Extract the [x, y] coordinate from the center of the cell holding the provided text.  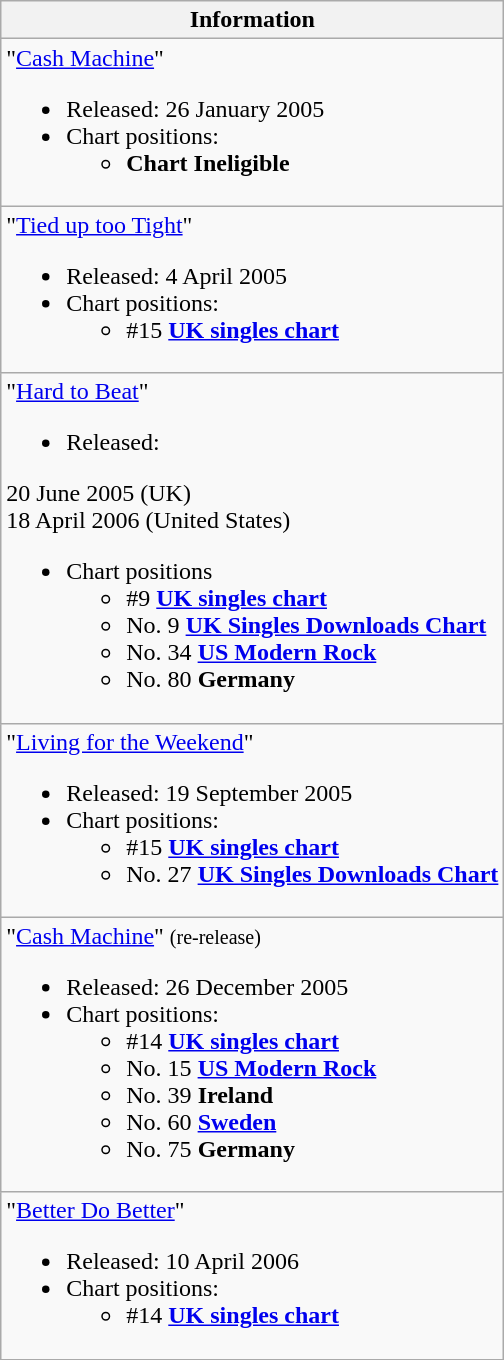
"Tied up too Tight"Released: 4 April 2005Chart positions:#15 UK singles chart [252, 290]
"Living for the Weekend"Released: 19 September 2005Chart positions:#15 UK singles chartNo. 27 UK Singles Downloads Chart [252, 820]
Information [252, 20]
"Better Do Better"Released: 10 April 2006Chart positions:#14 UK singles chart [252, 1276]
"Cash Machine"Released: 26 January 2005Chart positions:Chart Ineligible [252, 122]
